Capture the cell that displays the provided text and extract its [X, Y] central coordinate. 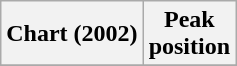
Chart (2002) [72, 34]
Peakposition [189, 34]
